For the text-containing cell, return its midpoint in [X, Y] coordinate format. 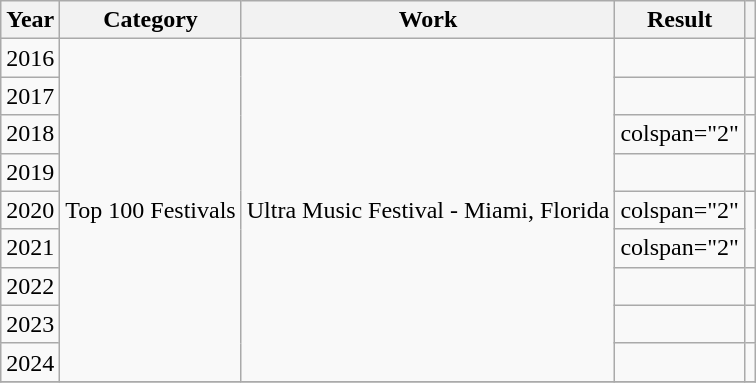
2019 [30, 172]
Top 100 Festivals [150, 210]
Year [30, 20]
Category [150, 20]
2021 [30, 248]
2022 [30, 286]
2016 [30, 58]
Result [680, 20]
2020 [30, 210]
2017 [30, 96]
2024 [30, 362]
Work [428, 20]
2023 [30, 324]
2018 [30, 134]
Ultra Music Festival - Miami, Florida [428, 210]
